Scan for the cell matching the given text and deliver its [X, Y] coordinate at center. 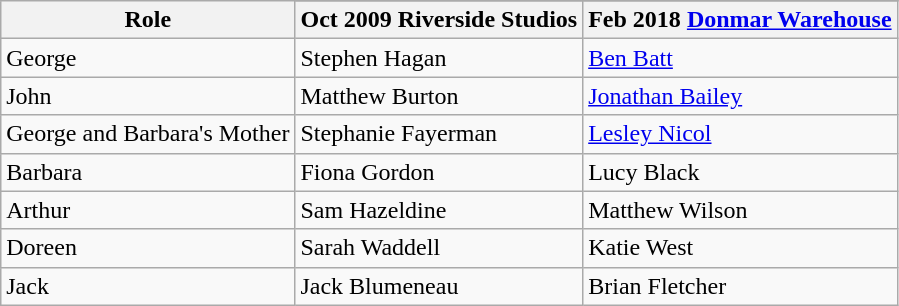
John [148, 96]
Katie West [740, 248]
Matthew Wilson [740, 210]
Sarah Waddell [439, 248]
Jack [148, 286]
Matthew Burton [439, 96]
Doreen [148, 248]
Ben Batt [740, 58]
Sam Hazeldine [439, 210]
Jack Blumeneau [439, 286]
Stephen Hagan [439, 58]
Lesley Nicol [740, 134]
Stephanie Fayerman [439, 134]
Arthur [148, 210]
George [148, 58]
Lucy Black [740, 172]
Feb 2018 Donmar Warehouse [740, 20]
George and Barbara's Mother [148, 134]
Role [148, 20]
Jonathan Bailey [740, 96]
Fiona Gordon [439, 172]
Barbara [148, 172]
Oct 2009 Riverside Studios [439, 20]
Brian Fletcher [740, 286]
